Provide the (X, Y) coordinate of the cell's center where the given text is located.  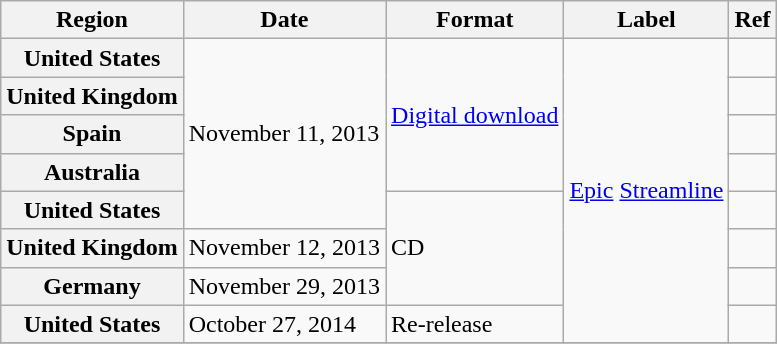
November 29, 2013 (284, 286)
Label (646, 20)
November 12, 2013 (284, 248)
Region (92, 20)
Australia (92, 172)
Ref (752, 20)
Epic Streamline (646, 191)
Re-release (475, 324)
November 11, 2013 (284, 134)
October 27, 2014 (284, 324)
Date (284, 20)
Spain (92, 134)
Germany (92, 286)
Format (475, 20)
Digital download (475, 115)
CD (475, 248)
